Return the (X, Y) coordinate for the center point of the cell that contains the specified text.  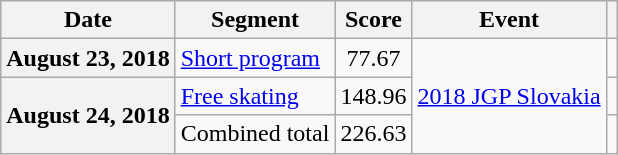
Combined total (255, 134)
Free skating (255, 96)
Short program (255, 58)
August 23, 2018 (88, 58)
August 24, 2018 (88, 115)
Event (509, 20)
Date (88, 20)
77.67 (374, 58)
Segment (255, 20)
Score (374, 20)
148.96 (374, 96)
2018 JGP Slovakia (509, 96)
226.63 (374, 134)
